Scan for the cell matching the given text and deliver its [X, Y] coordinate at center. 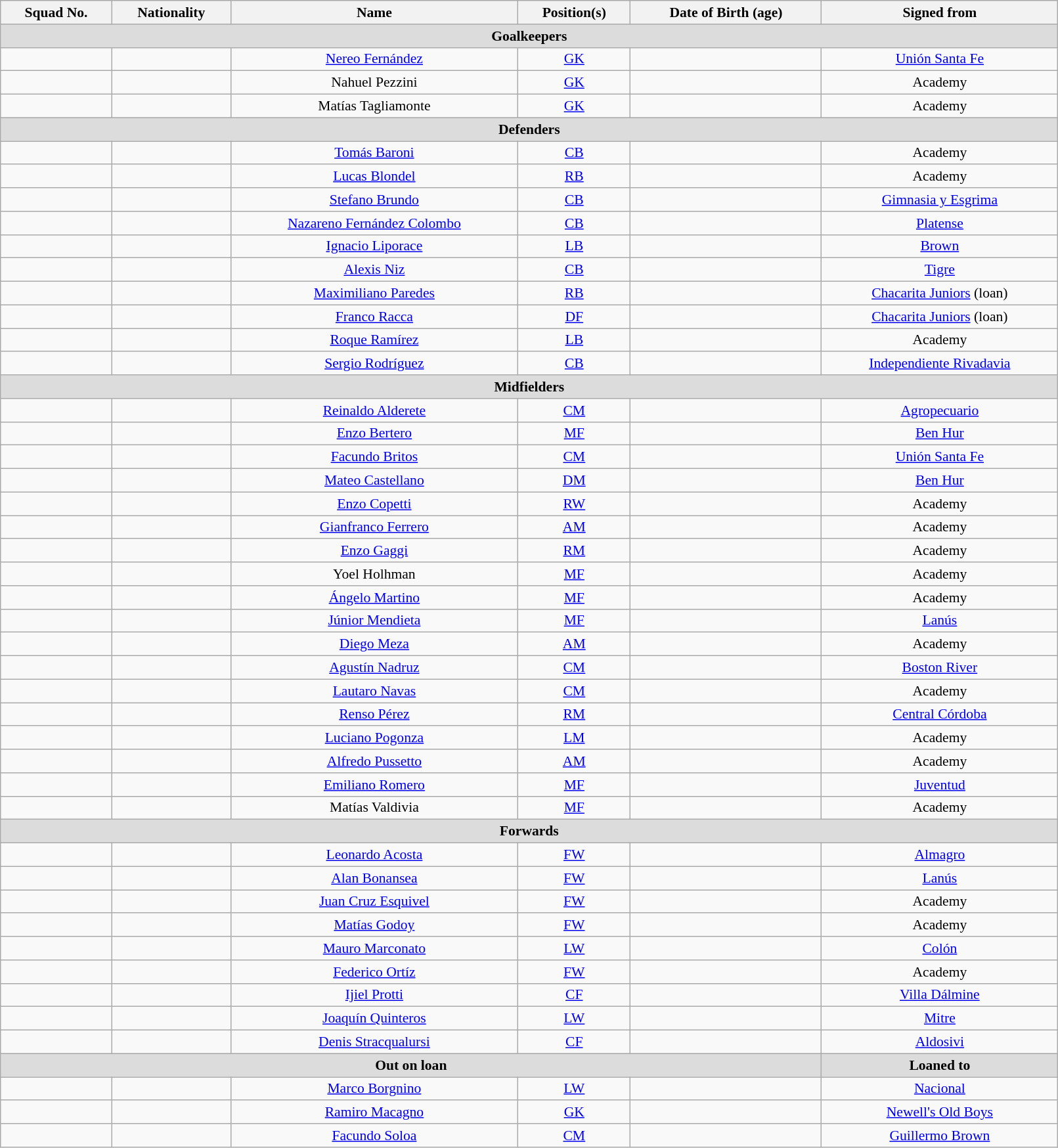
Ángelo Martino [374, 598]
Emiliano Romero [374, 785]
Stefano Brundo [374, 200]
Ijiel Protti [374, 995]
Roque Ramírez [374, 340]
Central Córdoba [940, 715]
Newell's Old Boys [940, 1113]
Sergio Rodríguez [374, 364]
Mateo Castellano [374, 481]
Guillermo Brown [940, 1136]
Marco Borgnino [374, 1089]
Gimnasia y Esgrima [940, 200]
Diego Meza [374, 644]
Agustín Nadruz [374, 668]
Enzo Copetti [374, 504]
Ramiro Macagno [374, 1113]
DF [574, 317]
Nazareno Fernández Colombo [374, 223]
LM [574, 738]
Forwards [529, 831]
Goalkeepers [529, 36]
Almagro [940, 855]
Leonardo Acosta [374, 855]
Midfielders [529, 387]
Denis Stracqualursi [374, 1042]
Villa Dálmine [940, 995]
Enzo Gaggi [374, 551]
Juan Cruz Esquivel [374, 902]
Nereo Fernández [374, 59]
Alan Bonansea [374, 878]
DM [574, 481]
Ignacio Liporace [374, 246]
Defenders [529, 129]
Signed from [940, 12]
Agropecuario [940, 410]
Boston River [940, 668]
Alfredo Pussetto [374, 761]
Brown [940, 246]
Tigre [940, 270]
Tomás Baroni [374, 153]
Nacional [940, 1089]
Mauro Marconato [374, 948]
Yoel Holhman [374, 574]
Reinaldo Alderete [374, 410]
Maximiliano Paredes [374, 294]
Lautaro Navas [374, 691]
Gianfranco Ferrero [374, 527]
Nahuel Pezzini [374, 83]
Facundo Britos [374, 457]
Luciano Pogonza [374, 738]
Alexis Niz [374, 270]
Franco Racca [374, 317]
Matías Tagliamonte [374, 106]
Aldosivi [940, 1042]
Name [374, 12]
Facundo Soloa [374, 1136]
Matías Godoy [374, 925]
Joaquín Quinteros [374, 1019]
Federico Ortíz [374, 972]
Matías Valdivia [374, 808]
RW [574, 504]
Date of Birth (age) [726, 12]
Squad No. [56, 12]
Position(s) [574, 12]
Out on loan [411, 1065]
Colón [940, 948]
Renso Pérez [374, 715]
Loaned to [940, 1065]
Nationality [171, 12]
Mitre [940, 1019]
Juventud [940, 785]
Platense [940, 223]
Lucas Blondel [374, 177]
Independiente Rivadavia [940, 364]
Enzo Bertero [374, 433]
Júnior Mendieta [374, 621]
